Pinpoint the cell where the given text exists, returning its (x, y) midpoint coordinate. 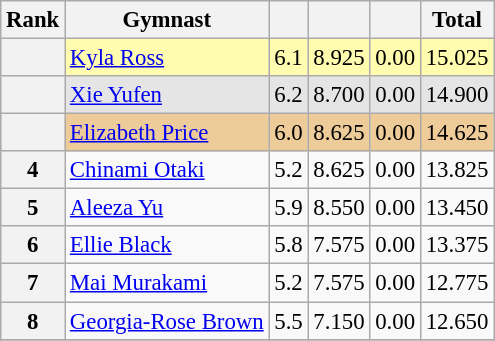
Elizabeth Price (167, 133)
Gymnast (167, 20)
13.375 (456, 245)
Total (456, 20)
14.900 (456, 95)
Xie Yufen (167, 95)
5 (33, 208)
5.9 (288, 208)
7 (33, 283)
8.550 (339, 208)
Mai Murakami (167, 283)
4 (33, 170)
Rank (33, 20)
Ellie Black (167, 245)
6 (33, 245)
8.925 (339, 58)
7.150 (339, 321)
15.025 (456, 58)
6.0 (288, 133)
8.700 (339, 95)
12.775 (456, 283)
6.2 (288, 95)
6.1 (288, 58)
14.625 (456, 133)
Chinami Otaki (167, 170)
5.5 (288, 321)
13.825 (456, 170)
Georgia-Rose Brown (167, 321)
12.650 (456, 321)
5.8 (288, 245)
8 (33, 321)
13.450 (456, 208)
Aleeza Yu (167, 208)
Kyla Ross (167, 58)
